Provide the [x, y] coordinate of the cell's center where the given text is located.  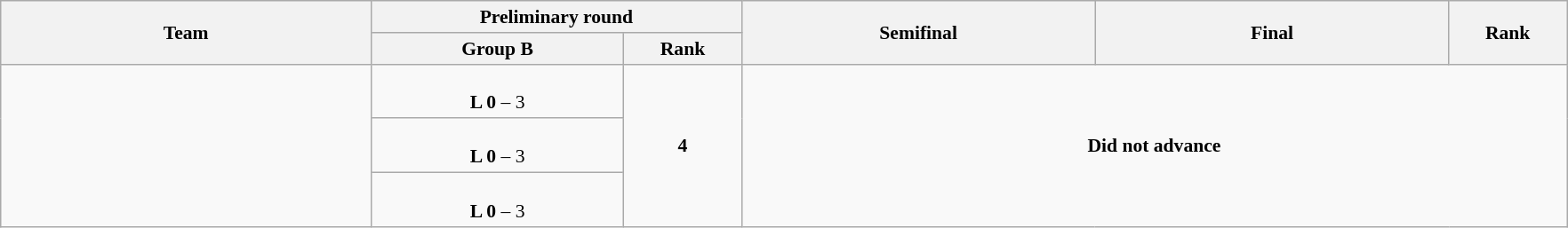
Did not advance [1154, 145]
Team [187, 32]
4 [683, 145]
Semifinal [918, 32]
Final [1272, 32]
Group B [498, 49]
Preliminary round [556, 17]
